Return the (X, Y) coordinate for the center point of the cell that contains the specified text.  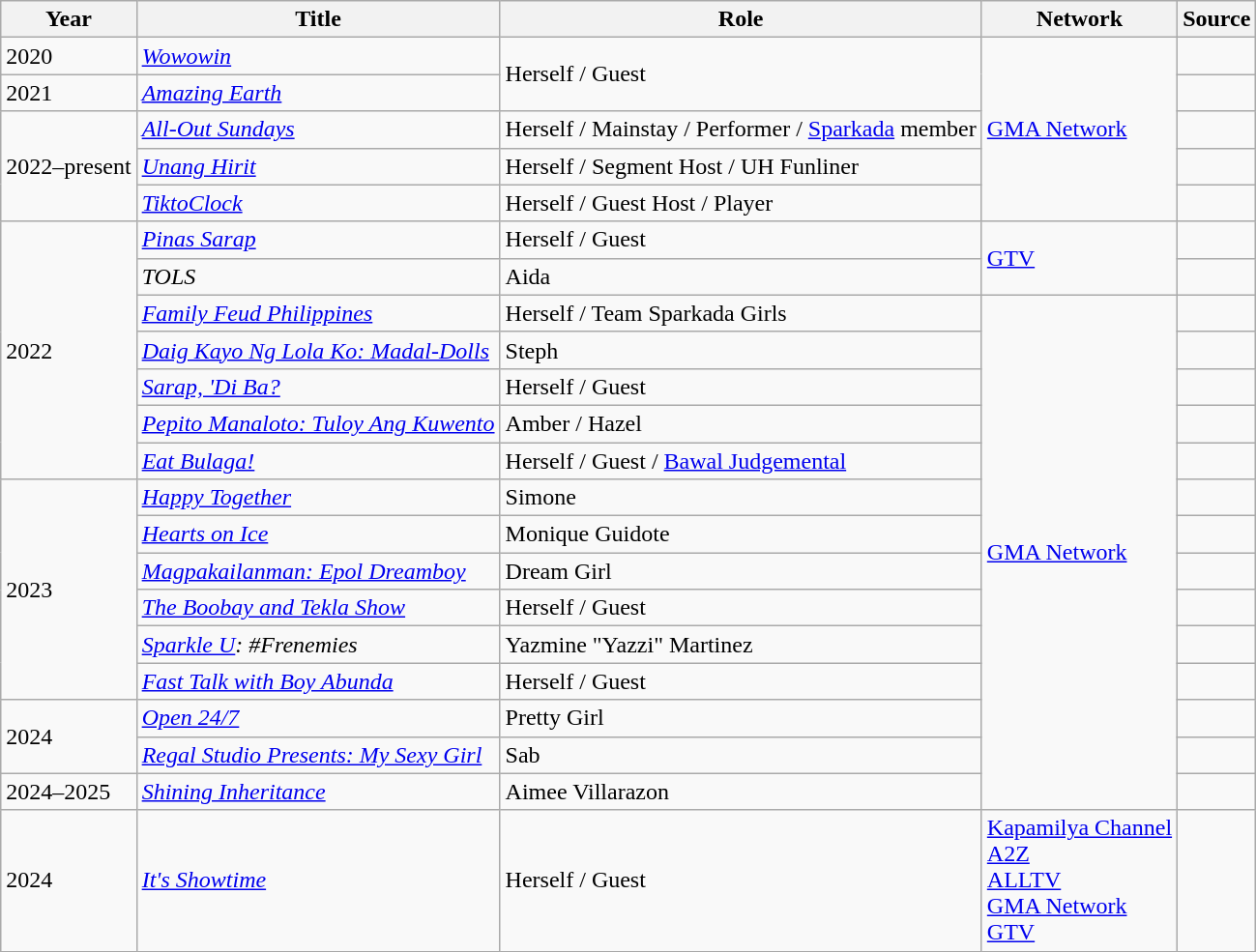
2024–2025 (69, 792)
Role (741, 19)
Pepito Manaloto: Tuloy Ang Kuwento (318, 423)
Shining Inheritance (318, 792)
Herself / Segment Host / UH Funliner (741, 166)
Sab (741, 755)
TOLS (318, 276)
Herself / Team Sparkada Girls (741, 313)
It's Showtime (318, 880)
Family Feud Philippines (318, 313)
2022–present (69, 166)
TiktoClock (318, 203)
Pinas Sarap (318, 240)
The Boobay and Tekla Show (318, 608)
Daig Kayo Ng Lola Ko: Madal-Dolls (318, 350)
Happy Together (318, 498)
Year (69, 19)
Sparkle U: #Frenemies (318, 645)
Regal Studio Presents: My Sexy Girl (318, 755)
All-Out Sundays (318, 130)
Open 24/7 (318, 718)
2020 (69, 56)
Wowowin (318, 56)
Eat Bulaga! (318, 461)
Yazmine "Yazzi" Martinez (741, 645)
Monique Guidote (741, 534)
Aida (741, 276)
Amazing Earth (318, 93)
Herself / Guest / Bawal Judgemental (741, 461)
Steph (741, 350)
Network (1079, 19)
2021 (69, 93)
Fast Talk with Boy Abunda (318, 681)
Unang Hirit (318, 166)
Sarap, 'Di Ba? (318, 387)
2022 (69, 350)
2023 (69, 590)
Aimee Villarazon (741, 792)
Magpakailanman: Epol Dreamboy (318, 571)
Kapamilya ChannelA2ZALLTVGMA NetworkGTV (1079, 880)
Herself / Guest Host / Player (741, 203)
Source (1216, 19)
Herself / Mainstay / Performer / Sparkada member (741, 130)
Simone (741, 498)
Pretty Girl (741, 718)
GTV (1079, 258)
Hearts on Ice (318, 534)
Dream Girl (741, 571)
Amber / Hazel (741, 423)
Title (318, 19)
